Locate the cell with the specified text and output its [X, Y] center coordinate. 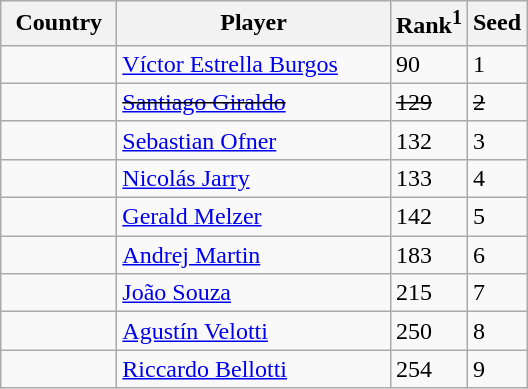
Santiago Giraldo [254, 102]
133 [428, 178]
254 [428, 369]
Gerald Melzer [254, 217]
132 [428, 140]
João Souza [254, 293]
Country [59, 24]
7 [496, 293]
129 [428, 102]
Seed [496, 24]
Agustín Velotti [254, 331]
3 [496, 140]
250 [428, 331]
2 [496, 102]
Andrej Martin [254, 255]
5 [496, 217]
Sebastian Ofner [254, 140]
4 [496, 178]
Rank1 [428, 24]
90 [428, 64]
Player [254, 24]
215 [428, 293]
Nicolás Jarry [254, 178]
1 [496, 64]
Riccardo Bellotti [254, 369]
8 [496, 331]
142 [428, 217]
6 [496, 255]
9 [496, 369]
Víctor Estrella Burgos [254, 64]
183 [428, 255]
